Locate the cell with the specified text and output its [x, y] center coordinate. 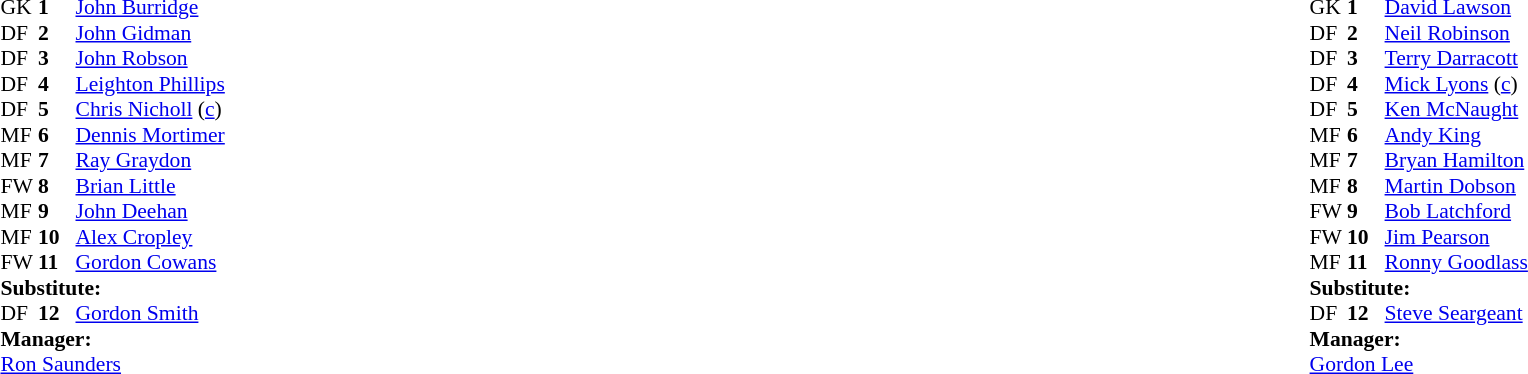
Ray Graydon [150, 161]
Jim Pearson [1456, 237]
John Gidman [150, 33]
Neil Robinson [1456, 33]
Bryan Hamilton [1456, 161]
Gordon Smith [150, 313]
Gordon Cowans [150, 263]
Alex Cropley [150, 237]
Terry Darracott [1456, 59]
Martin Dobson [1456, 186]
Ronny Goodlass [1456, 263]
Andy King [1456, 135]
Bob Latchford [1456, 211]
Brian Little [150, 186]
Ken McNaught [1456, 109]
Mick Lyons (c) [1456, 84]
Leighton Phillips [150, 84]
John Deehan [150, 211]
John Robson [150, 59]
Dennis Mortimer [150, 135]
Chris Nicholl (c) [150, 109]
Steve Seargeant [1456, 313]
